For the text-containing cell, return its midpoint in [x, y] coordinate format. 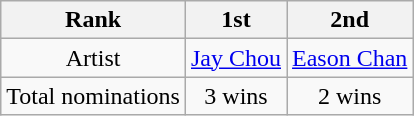
Artist [94, 58]
Rank [94, 20]
2nd [350, 20]
Eason Chan [350, 58]
Total nominations [94, 96]
Jay Chou [236, 58]
2 wins [350, 96]
1st [236, 20]
3 wins [236, 96]
